Scan for the cell matching the given text and deliver its (x, y) coordinate at center. 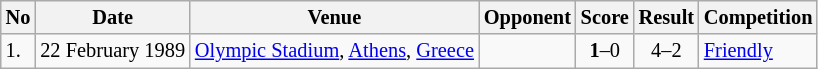
Result (666, 17)
1. (18, 51)
Opponent (528, 17)
22 February 1989 (112, 51)
Venue (334, 17)
Date (112, 17)
4–2 (666, 51)
Friendly (758, 51)
Olympic Stadium, Athens, Greece (334, 51)
No (18, 17)
Score (605, 17)
1–0 (605, 51)
Competition (758, 17)
